Output the (X, Y) coordinate of the center of the cell containing the given text.  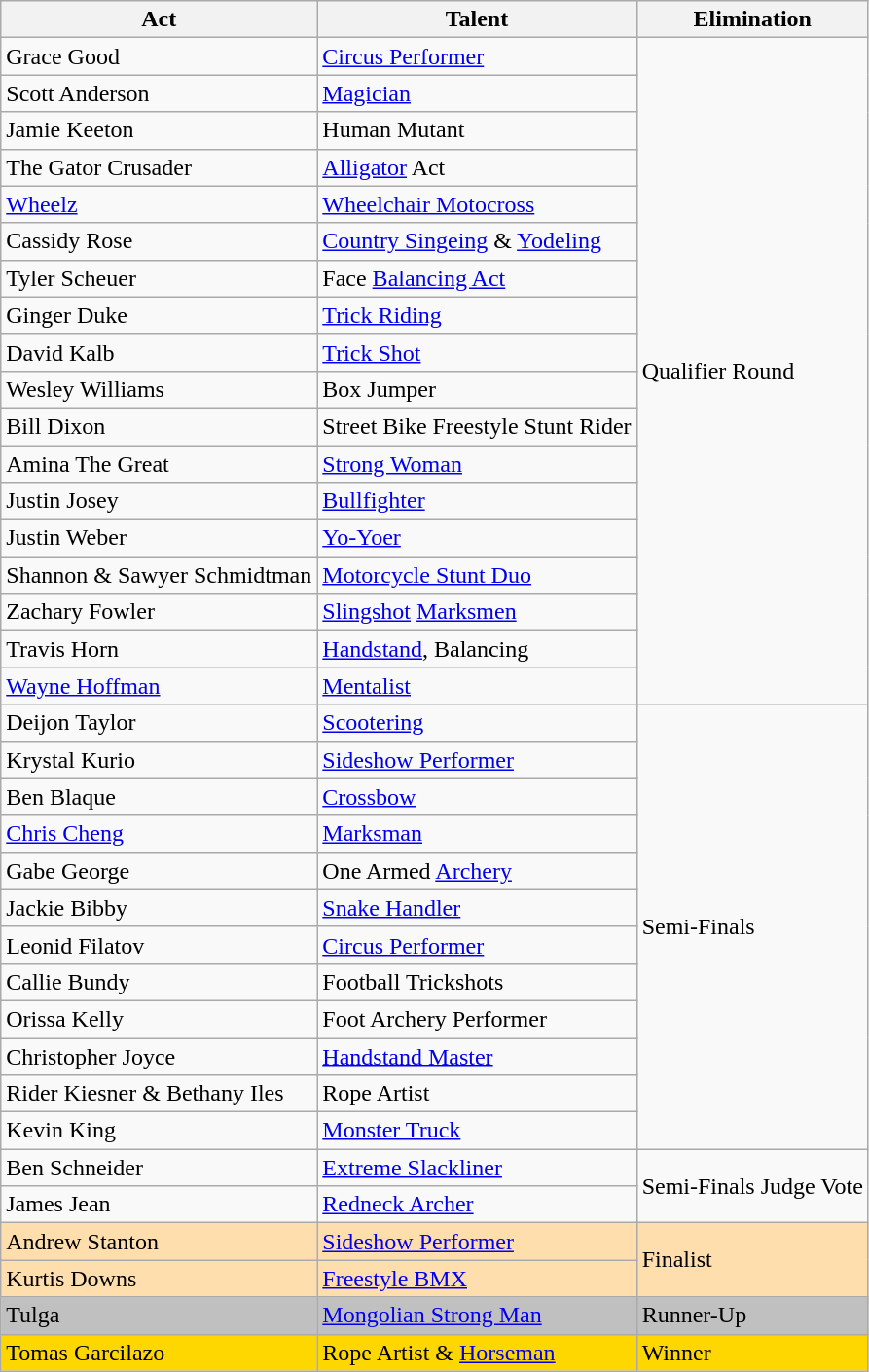
Football Trickshots (477, 982)
Kevin King (160, 1131)
Leonid Filatov (160, 945)
Amina The Great (160, 464)
Scootering (477, 723)
Trick Riding (477, 315)
Tulga (160, 1316)
Winner (752, 1353)
Redneck Archer (477, 1205)
Freestyle BMX (477, 1279)
Krystal Kurio (160, 760)
Kurtis Downs (160, 1279)
Trick Shot (477, 352)
Handstand, Balancing (477, 649)
Semi-Finals (752, 926)
Human Mutant (477, 130)
Semi-Finals Judge Vote (752, 1186)
Foot Archery Performer (477, 1019)
Runner-Up (752, 1316)
Country Singeing & Yodeling (477, 241)
Scott Anderson (160, 93)
Wheelchair Motocross (477, 204)
Bullfighter (477, 501)
Jamie Keeton (160, 130)
Strong Woman (477, 464)
Rider Kiesner & Bethany Iles (160, 1094)
Alligator Act (477, 167)
Magician (477, 93)
Street Bike Freestyle Stunt Rider (477, 426)
Monster Truck (477, 1131)
Rope Artist (477, 1094)
Face Balancing Act (477, 278)
Bill Dixon (160, 426)
Handstand Master (477, 1056)
Wheelz (160, 204)
Wesley Williams (160, 389)
Finalist (752, 1260)
Justin Josey (160, 501)
Rope Artist & Horseman (477, 1353)
Snake Handler (477, 908)
Ginger Duke (160, 315)
Tyler Scheuer (160, 278)
Tomas Garcilazo (160, 1353)
Elimination (752, 19)
Box Jumper (477, 389)
Chris Cheng (160, 834)
Shannon & Sawyer Schmidtman (160, 575)
The Gator Crusader (160, 167)
Ben Schneider (160, 1168)
Cassidy Rose (160, 241)
Grace Good (160, 56)
Callie Bundy (160, 982)
Zachary Fowler (160, 612)
Jackie Bibby (160, 908)
Marksman (477, 834)
Travis Horn (160, 649)
Wayne Hoffman (160, 686)
Christopher Joyce (160, 1056)
One Armed Archery (477, 871)
Act (160, 19)
Deijon Taylor (160, 723)
Yo-Yoer (477, 538)
Andrew Stanton (160, 1242)
Slingshot Marksmen (477, 612)
Extreme Slackliner (477, 1168)
David Kalb (160, 352)
Mentalist (477, 686)
Gabe George (160, 871)
Motorcycle Stunt Duo (477, 575)
Qualifier Round (752, 372)
Justin Weber (160, 538)
Talent (477, 19)
Mongolian Strong Man (477, 1316)
Orissa Kelly (160, 1019)
Crossbow (477, 797)
James Jean (160, 1205)
Ben Blaque (160, 797)
